Determine the [x, y] coordinate at the center of the cell enclosing the given text.  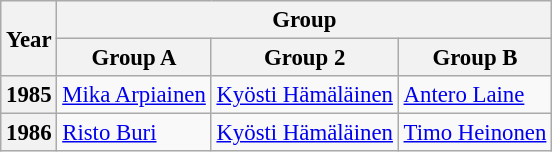
Timo Heinonen [474, 133]
Mika Arpiainen [134, 95]
Year [29, 38]
Group [304, 20]
Group A [134, 58]
Risto Buri [134, 133]
1986 [29, 133]
Group 2 [304, 58]
1985 [29, 95]
Group B [474, 58]
Antero Laine [474, 95]
